Search for the cell housing the specified text and yield its [x, y] center coordinate. 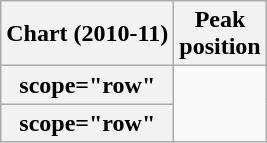
Peakposition [220, 34]
Chart (2010-11) [88, 34]
